Scan for the cell matching the given text and deliver its (X, Y) coordinate at center. 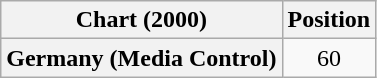
Position (329, 20)
60 (329, 58)
Germany (Media Control) (142, 58)
Chart (2000) (142, 20)
